For the text-containing cell, return its midpoint in [X, Y] coordinate format. 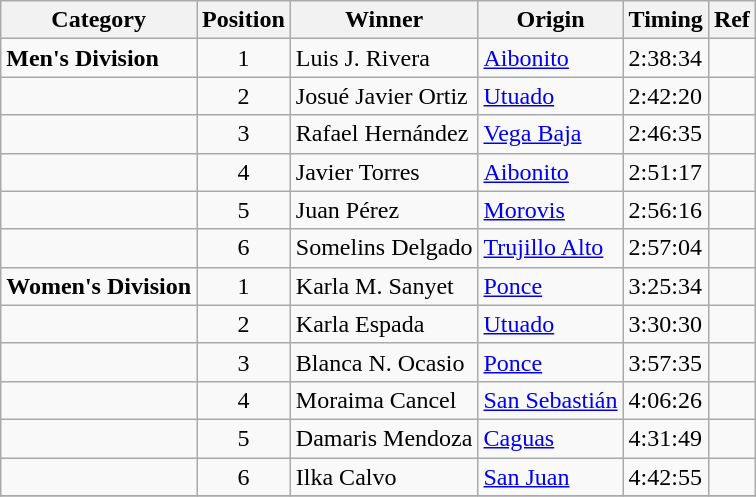
Origin [550, 20]
Men's Division [99, 58]
2:42:20 [666, 96]
Vega Baja [550, 134]
Javier Torres [384, 172]
Josué Javier Ortiz [384, 96]
4:06:26 [666, 400]
San Juan [550, 477]
Women's Division [99, 286]
Ilka Calvo [384, 477]
2:38:34 [666, 58]
Moraima Cancel [384, 400]
Juan Pérez [384, 210]
Winner [384, 20]
Position [244, 20]
Trujillo Alto [550, 248]
Ref [732, 20]
Category [99, 20]
Damaris Mendoza [384, 438]
Karla M. Sanyet [384, 286]
Somelins Delgado [384, 248]
3:30:30 [666, 324]
4:42:55 [666, 477]
3:57:35 [666, 362]
2:57:04 [666, 248]
3:25:34 [666, 286]
4:31:49 [666, 438]
Caguas [550, 438]
2:56:16 [666, 210]
Luis J. Rivera [384, 58]
Rafael Hernández [384, 134]
2:46:35 [666, 134]
Morovis [550, 210]
Blanca N. Ocasio [384, 362]
2:51:17 [666, 172]
Timing [666, 20]
Karla Espada [384, 324]
San Sebastián [550, 400]
